Extract the (X, Y) coordinate from the center of the cell holding the provided text.  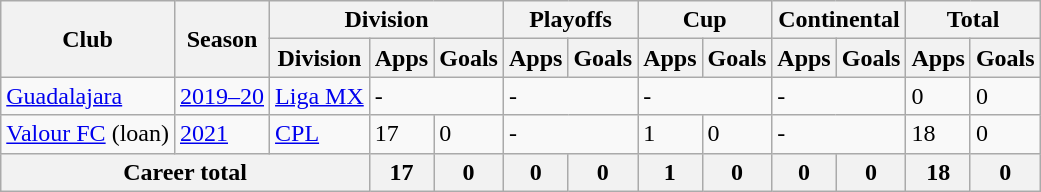
Total (973, 20)
Playoffs (570, 20)
Valour FC (loan) (88, 134)
Continental (839, 20)
Guadalajara (88, 96)
Liga MX (320, 96)
Career total (186, 172)
CPL (320, 134)
Cup (705, 20)
2021 (222, 134)
Club (88, 39)
2019–20 (222, 96)
Season (222, 39)
